Search for the cell housing the specified text and yield its (X, Y) center coordinate. 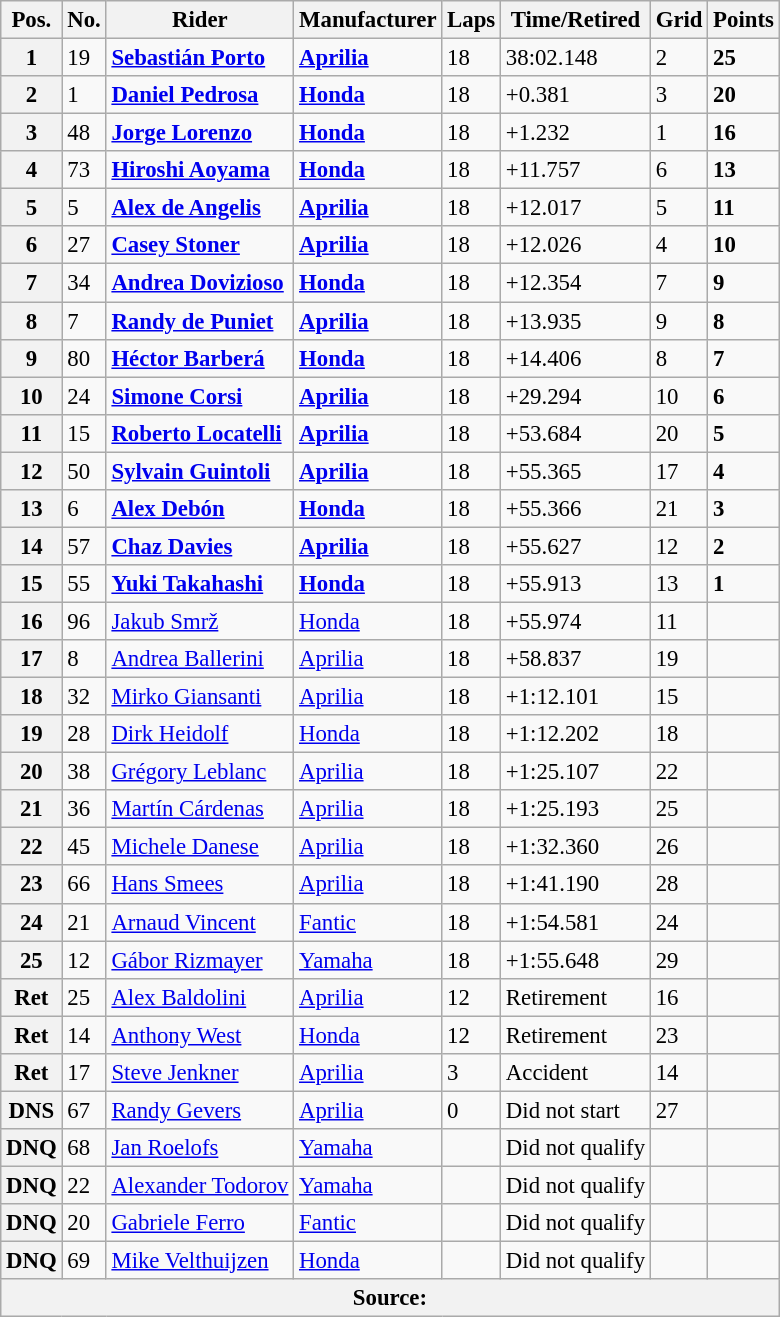
Alex Baldolini (200, 997)
Gabriele Ferro (200, 1223)
Simone Corsi (200, 396)
Hiroshi Aoyama (200, 170)
Hans Smees (200, 885)
Pos. (32, 20)
Source: (390, 1298)
Randy Gevers (200, 1110)
Alex Debón (200, 509)
+55.974 (576, 621)
Steve Jenkner (200, 1073)
32 (84, 697)
+13.935 (576, 321)
+53.684 (576, 433)
38 (84, 772)
45 (84, 847)
+1:32.360 (576, 847)
Andrea Dovizioso (200, 283)
+1:55.648 (576, 960)
+55.366 (576, 509)
+11.757 (576, 170)
Héctor Barberá (200, 358)
Mike Velthuijzen (200, 1261)
67 (84, 1110)
Laps (472, 20)
29 (678, 960)
57 (84, 546)
Martín Cárdenas (200, 809)
+12.017 (576, 208)
Michele Danese (200, 847)
Andrea Ballerini (200, 659)
Chaz Davies (200, 546)
+1:12.101 (576, 697)
+58.837 (576, 659)
Grégory Leblanc (200, 772)
Grid (678, 20)
0 (472, 1110)
55 (84, 584)
Daniel Pedrosa (200, 95)
Accident (576, 1073)
Time/Retired (576, 20)
+0.381 (576, 95)
+14.406 (576, 358)
Jan Roelofs (200, 1148)
66 (84, 885)
+55.627 (576, 546)
48 (84, 133)
No. (84, 20)
Arnaud Vincent (200, 922)
Randy de Puniet (200, 321)
+1:41.190 (576, 885)
+55.913 (576, 584)
Sylvain Guintoli (200, 471)
73 (84, 170)
Sebastián Porto (200, 58)
+1:54.581 (576, 922)
26 (678, 847)
+29.294 (576, 396)
50 (84, 471)
Manufacturer (368, 20)
Rider (200, 20)
68 (84, 1148)
96 (84, 621)
+1:25.193 (576, 809)
Yuki Takahashi (200, 584)
80 (84, 358)
+12.354 (576, 283)
Dirk Heidolf (200, 734)
Did not start (576, 1110)
DNS (32, 1110)
+55.365 (576, 471)
Jakub Smrž (200, 621)
Alexander Todorov (200, 1185)
Alex de Angelis (200, 208)
+1.232 (576, 133)
38:02.148 (576, 58)
34 (84, 283)
Anthony West (200, 1035)
Jorge Lorenzo (200, 133)
+1:25.107 (576, 772)
Casey Stoner (200, 245)
Gábor Rizmayer (200, 960)
36 (84, 809)
+1:12.202 (576, 734)
Points (744, 20)
Mirko Giansanti (200, 697)
+12.026 (576, 245)
Roberto Locatelli (200, 433)
69 (84, 1261)
